Identify which cell holds the provided text, then report its (X, Y) central coordinate. 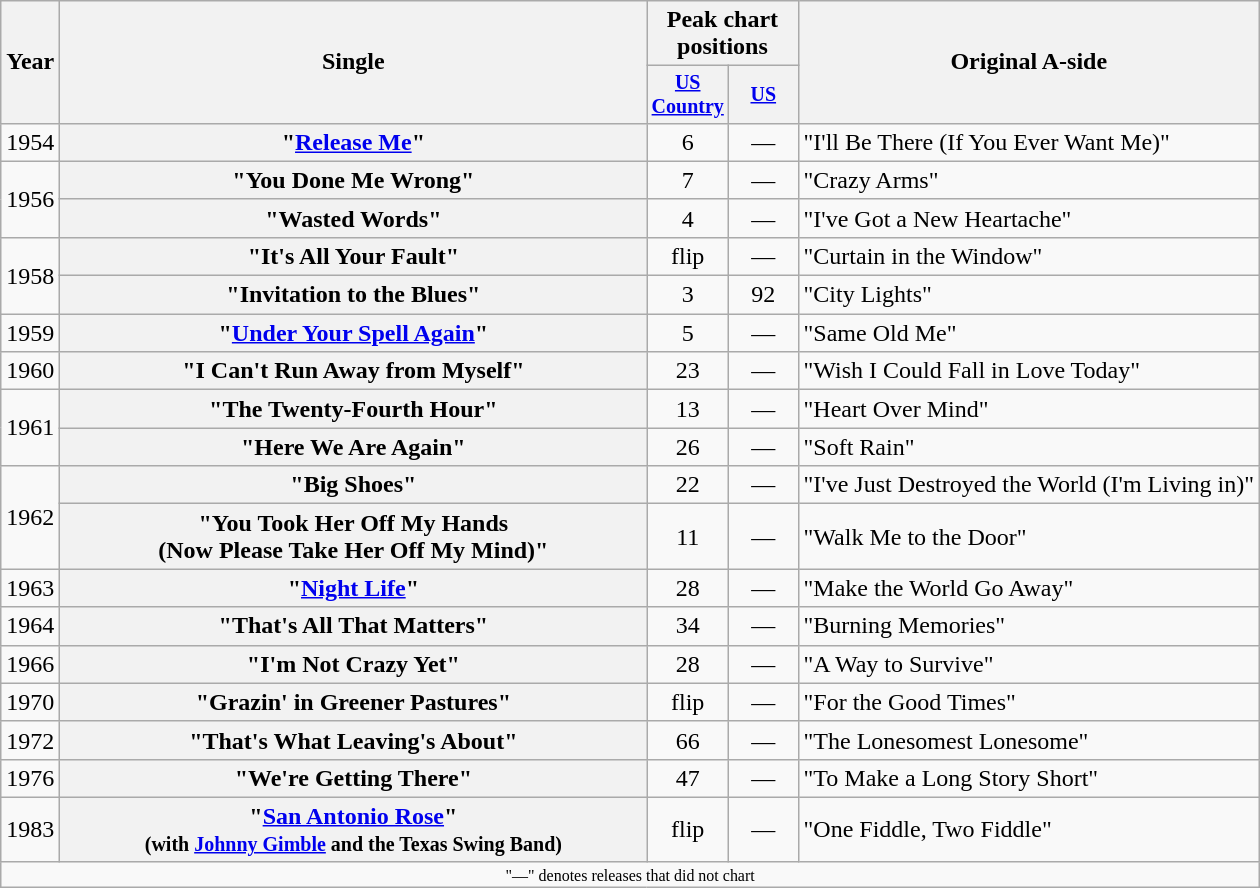
"City Lights" (1029, 295)
"I've Got a New Heartache" (1029, 218)
"Soft Rain" (1029, 447)
7 (688, 180)
1961 (30, 428)
1964 (30, 626)
"Under Your Spell Again" (354, 333)
"Walk Me to the Door" (1029, 536)
34 (688, 626)
"The Lonesomest Lonesome" (1029, 740)
"Grazin' in Greener Pastures" (354, 702)
1954 (30, 142)
"I Can't Run Away from Myself" (354, 371)
"Curtain in the Window" (1029, 256)
"That's All That Matters" (354, 626)
"Wish I Could Fall in Love Today" (1029, 371)
11 (688, 536)
"It's All Your Fault" (354, 256)
1962 (30, 518)
92 (764, 295)
1959 (30, 333)
23 (688, 371)
3 (688, 295)
"I've Just Destroyed the World (I'm Living in)" (1029, 485)
"That's What Leaving's About" (354, 740)
"For the Good Times" (1029, 702)
US (764, 94)
1976 (30, 778)
"I'll Be There (If You Ever Want Me)" (1029, 142)
13 (688, 409)
"Crazy Arms" (1029, 180)
5 (688, 333)
26 (688, 447)
1983 (30, 830)
"Heart Over Mind" (1029, 409)
1958 (30, 275)
"Release Me" (354, 142)
"Burning Memories" (1029, 626)
"Big Shoes" (354, 485)
US Country (688, 94)
4 (688, 218)
"We're Getting There" (354, 778)
6 (688, 142)
"Night Life" (354, 588)
1963 (30, 588)
1966 (30, 664)
"You Took Her Off My Hands(Now Please Take Her Off My Mind)" (354, 536)
"I'm Not Crazy Yet" (354, 664)
"San Antonio Rose"(with Johnny Gimble and the Texas Swing Band) (354, 830)
"Here We Are Again" (354, 447)
66 (688, 740)
"—" denotes releases that did not chart (630, 874)
"The Twenty-Fourth Hour" (354, 409)
"You Done Me Wrong" (354, 180)
"Make the World Go Away" (1029, 588)
Original A-side (1029, 62)
"Invitation to the Blues" (354, 295)
"One Fiddle, Two Fiddle" (1029, 830)
"To Make a Long Story Short" (1029, 778)
"Same Old Me" (1029, 333)
"A Way to Survive" (1029, 664)
1960 (30, 371)
1972 (30, 740)
Peak chartpositions (722, 34)
47 (688, 778)
Year (30, 62)
"Wasted Words" (354, 218)
22 (688, 485)
1970 (30, 702)
Single (354, 62)
1956 (30, 199)
